Extract the (x, y) coordinate from the center of the cell holding the provided text.  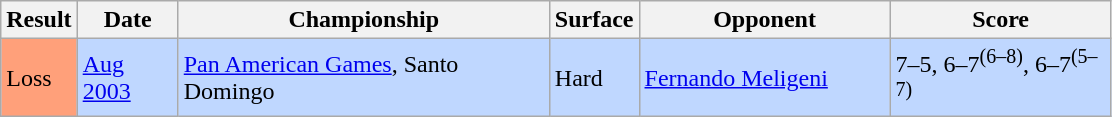
Date (128, 20)
Opponent (764, 20)
Hard (594, 78)
Championship (364, 20)
Result (39, 20)
Aug 2003 (128, 78)
Score (1000, 20)
7–5, 6–7(6–8), 6–7(5–7) (1000, 78)
Fernando Meligeni (764, 78)
Surface (594, 20)
Pan American Games, Santo Domingo (364, 78)
Loss (39, 78)
